Output the [x, y] coordinate of the center of the cell containing the given text.  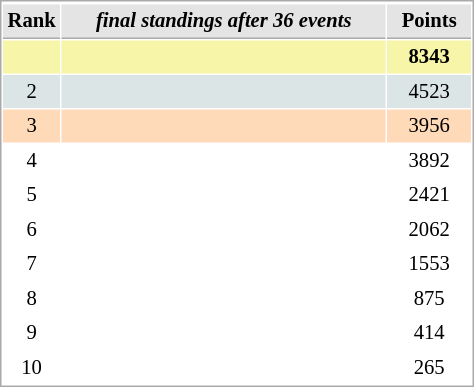
6 [32, 230]
265 [429, 368]
9 [32, 332]
4 [32, 160]
2 [32, 92]
7 [32, 264]
875 [429, 298]
414 [429, 332]
8 [32, 298]
3892 [429, 160]
8343 [429, 56]
5 [32, 194]
3956 [429, 126]
2421 [429, 194]
Rank [32, 21]
3 [32, 126]
10 [32, 368]
final standings after 36 events [224, 21]
4523 [429, 92]
2062 [429, 230]
Points [429, 21]
1553 [429, 264]
